Pinpoint the cell where the given text exists, returning its [X, Y] midpoint coordinate. 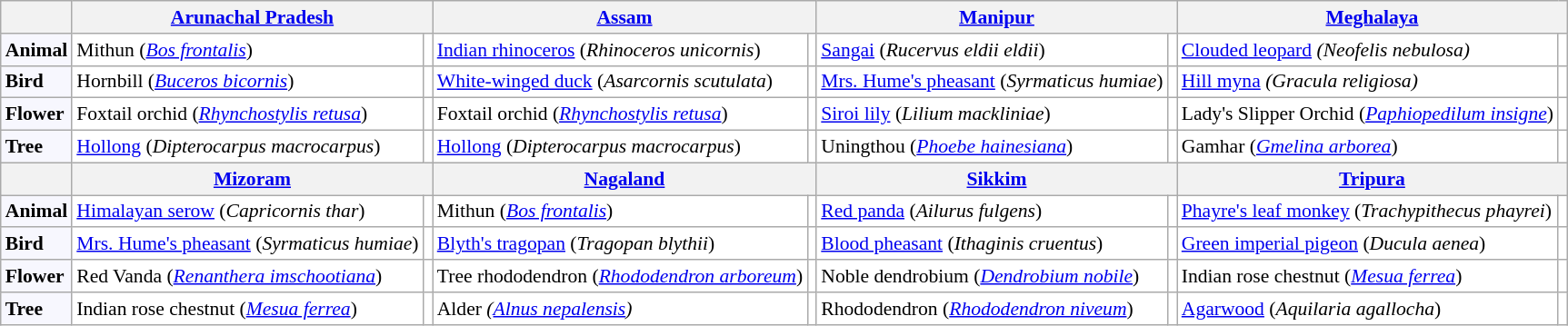
Agarwood (Aquilaria agallocha) [1367, 309]
Mizoram [252, 179]
Uningthou (Phoebe hainesiana) [992, 147]
Sikkim [996, 179]
Blood pheasant (Ithaginis cruentus) [992, 244]
Meghalaya [1373, 17]
Gamhar (Gmelina arborea) [1367, 147]
Assam [625, 17]
Alder (Alnus nepalensis) [620, 309]
Tree rhododendron (Rhododendron arboreum) [620, 276]
Himalayan serow (Capricornis thar) [247, 212]
Sangai (Rucervus eldii eldii) [992, 50]
Green imperial pigeon (Ducula aenea) [1367, 244]
Clouded leopard (Neofelis nebulosa) [1367, 50]
Arunachal Pradesh [252, 17]
Red Vanda (Renanthera imschootiana) [247, 276]
Indian rhinoceros (Rhinoceros unicornis) [620, 50]
Siroi lily (Lilium mackliniae) [992, 114]
Lady's Slipper Orchid (Paphiopedilum insigne) [1367, 114]
Red panda (Ailurus fulgens) [992, 212]
Phayre's leaf monkey (Trachypithecus phayrei) [1367, 212]
Manipur [996, 17]
Hornbill (Buceros bicornis) [247, 82]
Noble dendrobium (Dendrobium nobile) [992, 276]
White-winged duck (Asarcornis scutulata) [620, 82]
Blyth's tragopan (Tragopan blythii) [620, 244]
Tripura [1373, 179]
Rhododendron (Rhododendron niveum) [992, 309]
Nagaland [625, 179]
Hill myna (Gracula religiosa) [1367, 82]
